Locate the cell with the specified text and output its [X, Y] center coordinate. 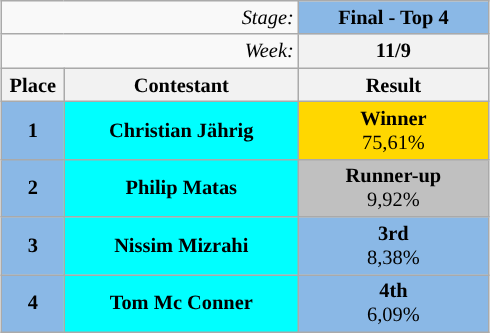
3 [33, 246]
Runner-up9,92% [394, 188]
3rd8,38% [394, 246]
Week: [150, 51]
Philip Matas [182, 188]
1 [33, 130]
Stage: [150, 17]
2 [33, 188]
Contestant [182, 85]
4th6,09% [394, 303]
Final - Top 4 [394, 17]
Nissim Mizrahi [182, 246]
Tom Mc Conner [182, 303]
Place [33, 85]
Result [394, 85]
Christian Jährig [182, 130]
Winner75,61% [394, 130]
4 [33, 303]
11/9 [394, 51]
